Determine the (x, y) coordinate at the center of the cell enclosing the given text.  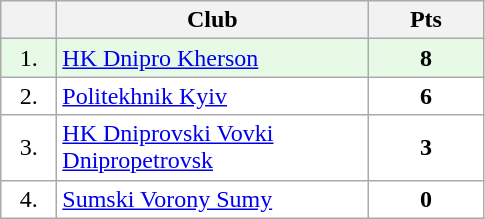
4. (29, 199)
HK Dnipro Kherson (212, 58)
0 (426, 199)
Club (212, 20)
1. (29, 58)
6 (426, 96)
3 (426, 148)
2. (29, 96)
HK Dniprovski Vovki Dnipropetrovsk (212, 148)
Sumski Vorony Sumy (212, 199)
Pts (426, 20)
8 (426, 58)
Politekhnik Kyiv (212, 96)
3. (29, 148)
